Find where the given text appears and provide that cell's center as [X, Y] coordinate. 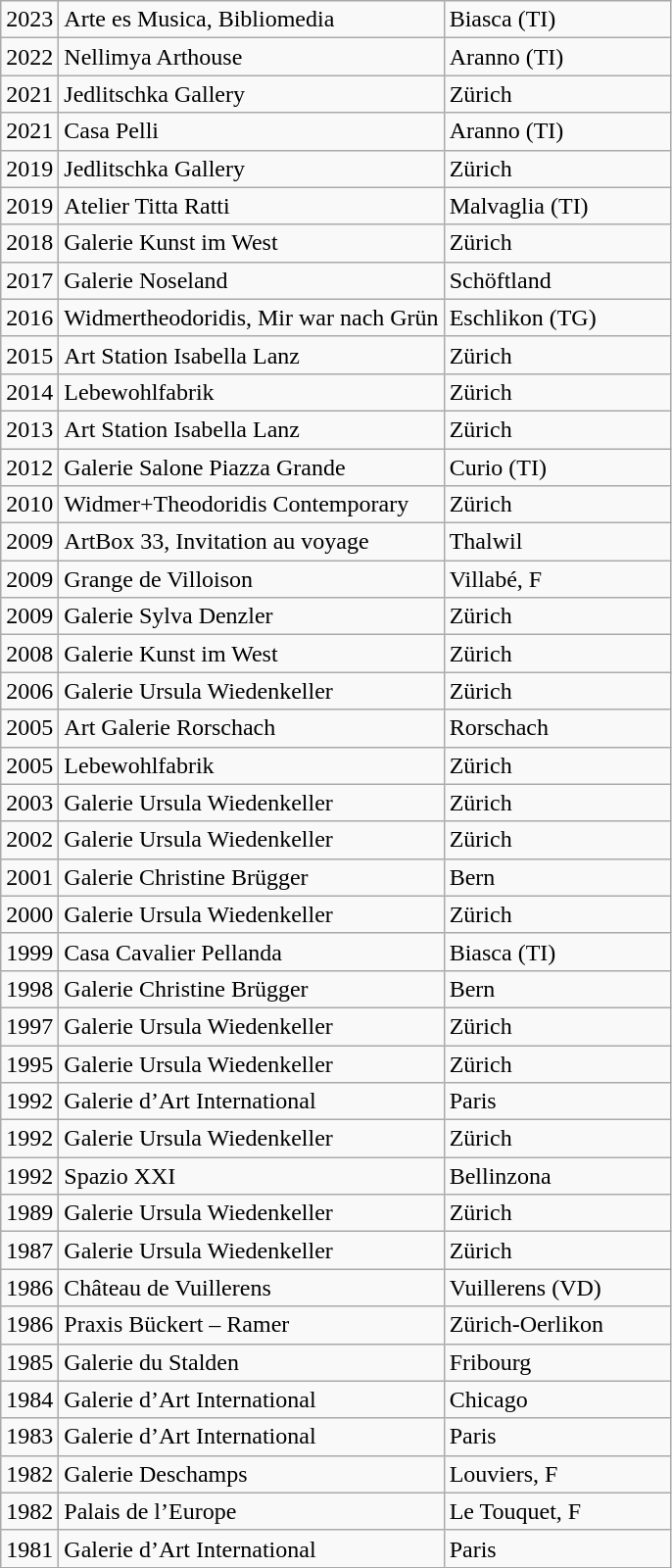
2012 [29, 467]
Bellinzona [556, 1176]
Galerie Sylva Denzler [251, 616]
Eschlikon (TG) [556, 318]
1984 [29, 1399]
1998 [29, 989]
Vuillerens (VD) [556, 1288]
2010 [29, 505]
Art Galerie Rorschach [251, 728]
1999 [29, 952]
Thalwil [556, 542]
Galerie du Stalden [251, 1362]
2023 [29, 20]
2008 [29, 654]
1995 [29, 1063]
1981 [29, 1548]
2001 [29, 877]
Casa Cavalier Pellanda [251, 952]
Louviers, F [556, 1474]
2006 [29, 691]
2016 [29, 318]
Fribourg [556, 1362]
Widmer+Theodoridis Contemporary [251, 505]
2015 [29, 355]
Chicago [556, 1399]
Arte es Musica, Bibliomedia [251, 20]
Grange de Villoison [251, 579]
2018 [29, 243]
Casa Pelli [251, 131]
Widmertheodoridis, Mir war nach Grün [251, 318]
Praxis Bückert – Ramer [251, 1325]
Rorschach [556, 728]
2022 [29, 57]
Galerie Salone Piazza Grande [251, 467]
Palais de l’Europe [251, 1511]
2002 [29, 840]
ArtBox 33, Invitation au voyage [251, 542]
2014 [29, 392]
2017 [29, 280]
1985 [29, 1362]
1989 [29, 1213]
1997 [29, 1026]
Château de Vuillerens [251, 1288]
Galerie Noseland [251, 280]
1987 [29, 1250]
Nellimya Arthouse [251, 57]
Villabé, F [556, 579]
Spazio XXI [251, 1176]
1983 [29, 1437]
Zürich-Oerlikon [556, 1325]
2003 [29, 803]
Galerie Deschamps [251, 1474]
Curio (TI) [556, 467]
Atelier Titta Ratti [251, 206]
Schöftland [556, 280]
2013 [29, 429]
2000 [29, 914]
Malvaglia (TI) [556, 206]
Le Touquet, F [556, 1511]
